Detect which cell encompasses the target text, then output its (X, Y) center coordinate. 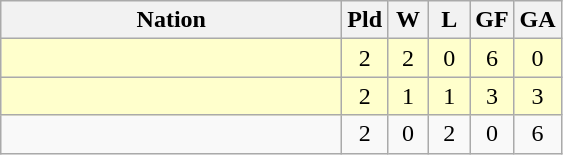
W (408, 20)
L (450, 20)
GA (538, 20)
Nation (172, 20)
GF (492, 20)
Pld (365, 20)
